Identify which cell holds the provided text, then report its (x, y) central coordinate. 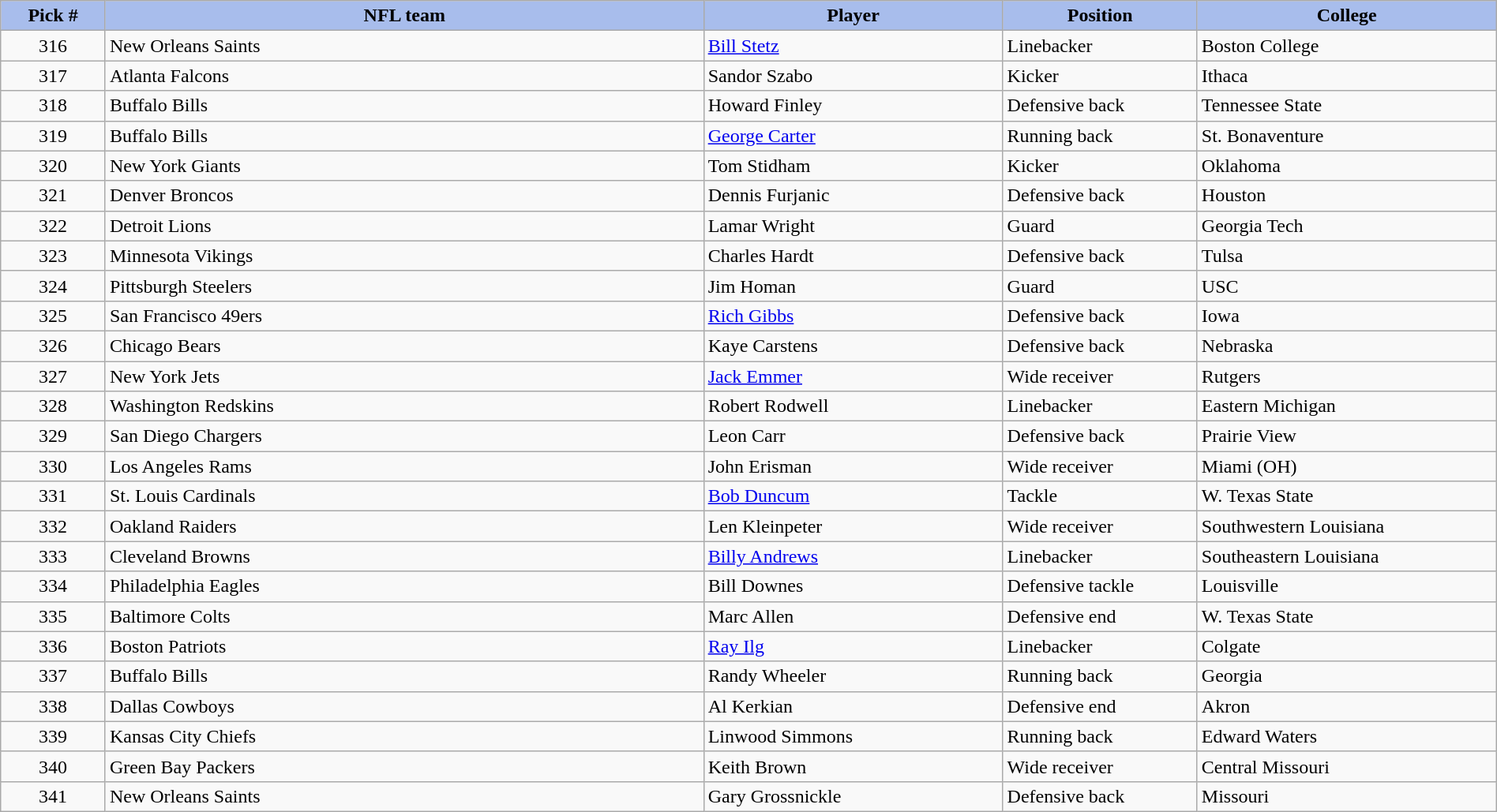
Gary Grossnickle (853, 796)
Philadelphia Eagles (404, 586)
332 (54, 526)
St. Louis Cardinals (404, 496)
Colgate (1347, 646)
Keith Brown (853, 766)
Jim Homan (853, 286)
Kansas City Chiefs (404, 736)
Linwood Simmons (853, 736)
Akron (1347, 706)
317 (54, 76)
Baltimore Colts (404, 616)
Denver Broncos (404, 196)
Pittsburgh Steelers (404, 286)
Position (1100, 16)
Chicago Bears (404, 346)
George Carter (853, 136)
336 (54, 646)
Rich Gibbs (853, 316)
Southwestern Louisiana (1347, 526)
San Diego Chargers (404, 436)
Eastern Michigan (1347, 406)
Al Kerkian (853, 706)
Green Bay Packers (404, 766)
Atlanta Falcons (404, 76)
329 (54, 436)
New York Giants (404, 166)
Bob Duncum (853, 496)
Ithaca (1347, 76)
322 (54, 226)
St. Bonaventure (1347, 136)
321 (54, 196)
334 (54, 586)
338 (54, 706)
316 (54, 46)
Detroit Lions (404, 226)
Tulsa (1347, 256)
Lamar Wright (853, 226)
Ray Ilg (853, 646)
New York Jets (404, 376)
Dallas Cowboys (404, 706)
Boston College (1347, 46)
John Erisman (853, 466)
Sandor Szabo (853, 76)
Defensive tackle (1100, 586)
318 (54, 106)
Edward Waters (1347, 736)
Player (853, 16)
Louisville (1347, 586)
Boston Patriots (404, 646)
340 (54, 766)
328 (54, 406)
Robert Rodwell (853, 406)
331 (54, 496)
USC (1347, 286)
Central Missouri (1347, 766)
Georgia Tech (1347, 226)
Bill Downes (853, 586)
Charles Hardt (853, 256)
Tom Stidham (853, 166)
341 (54, 796)
337 (54, 676)
San Francisco 49ers (404, 316)
Oakland Raiders (404, 526)
Kaye Carstens (853, 346)
320 (54, 166)
Minnesota Vikings (404, 256)
Leon Carr (853, 436)
Bill Stetz (853, 46)
330 (54, 466)
Rutgers (1347, 376)
Len Kleinpeter (853, 526)
Tennessee State (1347, 106)
Cleveland Browns (404, 556)
Tackle (1100, 496)
335 (54, 616)
Howard Finley (853, 106)
Georgia (1347, 676)
Southeastern Louisiana (1347, 556)
Billy Andrews (853, 556)
NFL team (404, 16)
College (1347, 16)
Marc Allen (853, 616)
Iowa (1347, 316)
323 (54, 256)
Prairie View (1347, 436)
324 (54, 286)
326 (54, 346)
Missouri (1347, 796)
Washington Redskins (404, 406)
Oklahoma (1347, 166)
333 (54, 556)
325 (54, 316)
Nebraska (1347, 346)
339 (54, 736)
Pick # (54, 16)
Miami (OH) (1347, 466)
Jack Emmer (853, 376)
Randy Wheeler (853, 676)
Dennis Furjanic (853, 196)
327 (54, 376)
Los Angeles Rams (404, 466)
Houston (1347, 196)
319 (54, 136)
